Provide the (x, y) coordinate of the cell's center where the given text is located.  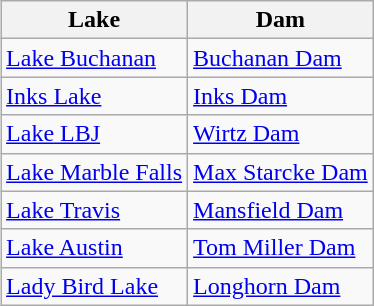
Mansfield Dam (281, 210)
Inks Dam (281, 96)
Lake Buchanan (94, 58)
Lake Austin (94, 248)
Tom Miller Dam (281, 248)
Lake LBJ (94, 134)
Dam (281, 20)
Lake (94, 20)
Lake Travis (94, 210)
Max Starcke Dam (281, 172)
Wirtz Dam (281, 134)
Lake Marble Falls (94, 172)
Buchanan Dam (281, 58)
Longhorn Dam (281, 286)
Lady Bird Lake (94, 286)
Inks Lake (94, 96)
